For the text-containing cell, return its midpoint in [x, y] coordinate format. 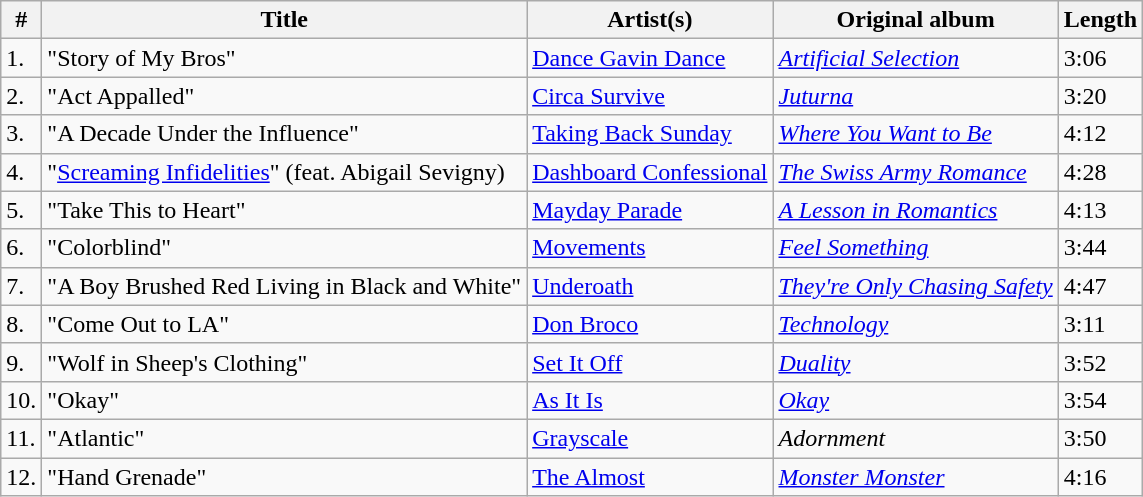
"Atlantic" [284, 438]
Taking Back Sunday [650, 134]
Set It Off [650, 362]
Monster Monster [916, 477]
"Story of My Bros" [284, 58]
8. [22, 324]
Adornment [916, 438]
"Hand Grenade" [284, 477]
12. [22, 477]
Circa Survive [650, 96]
Dashboard Confessional [650, 172]
1. [22, 58]
4. [22, 172]
3:44 [1100, 248]
Mayday Parade [650, 210]
3:20 [1100, 96]
"Screaming Infidelities" (feat. Abigail Sevigny) [284, 172]
4:12 [1100, 134]
10. [22, 400]
"Come Out to LA" [284, 324]
Duality [916, 362]
# [22, 20]
The Almost [650, 477]
4:28 [1100, 172]
Title [284, 20]
"Okay" [284, 400]
The Swiss Army Romance [916, 172]
"A Decade Under the Influence" [284, 134]
Length [1100, 20]
Artificial Selection [916, 58]
2. [22, 96]
Movements [650, 248]
As It Is [650, 400]
5. [22, 210]
9. [22, 362]
4:13 [1100, 210]
4:47 [1100, 286]
7. [22, 286]
They're Only Chasing Safety [916, 286]
"Colorblind" [284, 248]
Feel Something [916, 248]
"Wolf in Sheep's Clothing" [284, 362]
11. [22, 438]
Technology [916, 324]
A Lesson in Romantics [916, 210]
Juturna [916, 96]
3:50 [1100, 438]
Underoath [650, 286]
3:06 [1100, 58]
Dance Gavin Dance [650, 58]
3. [22, 134]
4:16 [1100, 477]
Okay [916, 400]
3:54 [1100, 400]
Original album [916, 20]
Grayscale [650, 438]
3:52 [1100, 362]
3:11 [1100, 324]
"A Boy Brushed Red Living in Black and White" [284, 286]
Don Broco [650, 324]
6. [22, 248]
Artist(s) [650, 20]
"Take This to Heart" [284, 210]
Where You Want to Be [916, 134]
"Act Appalled" [284, 96]
